Extract the (x, y) coordinate from the center of the cell holding the provided text.  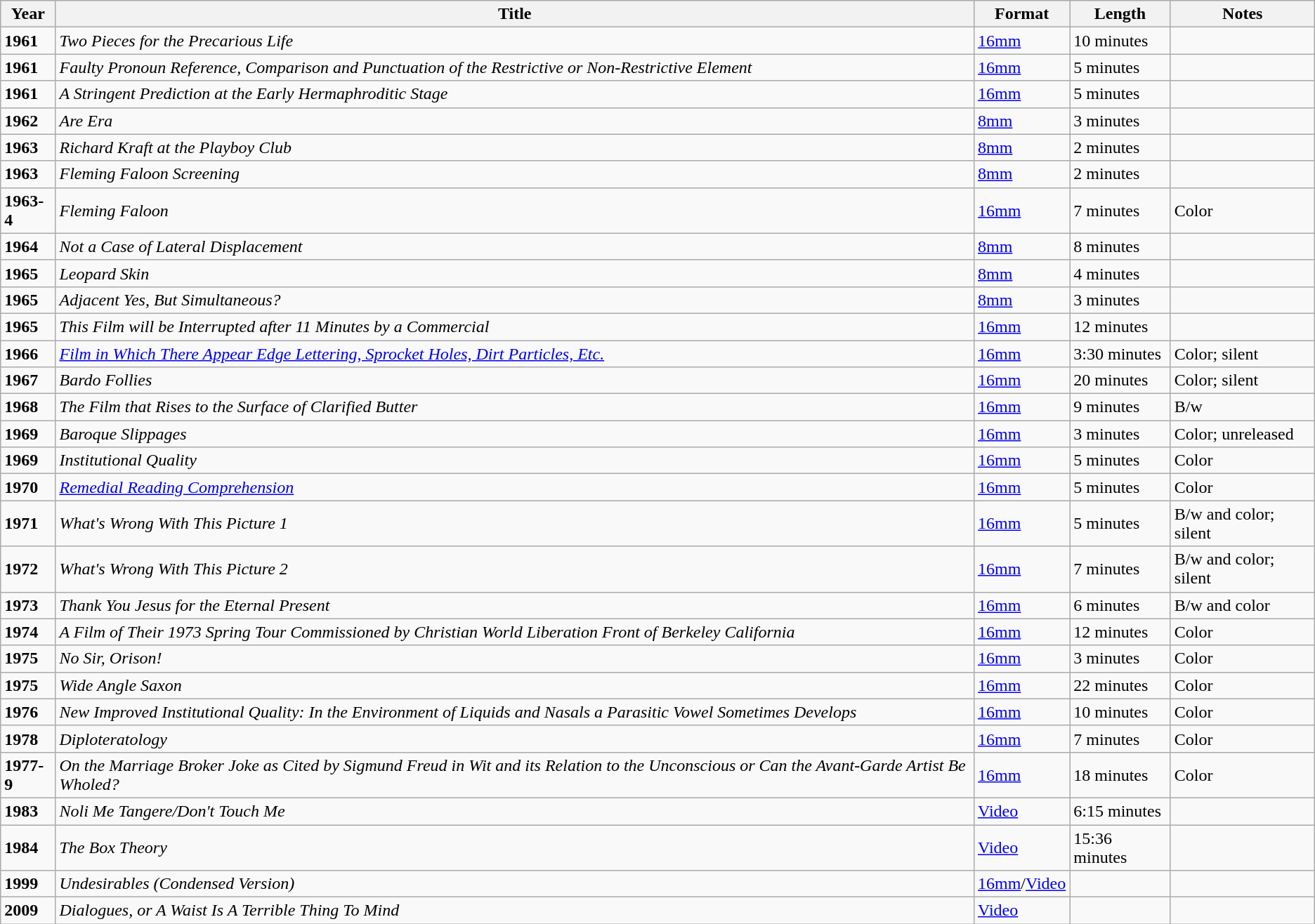
New Improved Institutional Quality: In the Environment of Liquids and Nasals a Parasitic Vowel Sometimes Develops (515, 712)
1963-4 (28, 211)
15:36 minutes (1120, 847)
1966 (28, 353)
Two Pieces for the Precarious Life (515, 41)
1983 (28, 811)
1972 (28, 569)
Noli Me Tangere/Don't Touch Me (515, 811)
Format (1021, 14)
1999 (28, 884)
1977-9 (28, 775)
No Sir, Orison! (515, 659)
Institutional Quality (515, 461)
1968 (28, 407)
Adjacent Yes, But Simultaneous? (515, 300)
A Film of Their 1973 Spring Tour Commissioned by Christian World Liberation Front of Berkeley California (515, 632)
Color; unreleased (1242, 434)
Film in Which There Appear Edge Lettering, Sprocket Holes, Dirt Particles, Etc. (515, 353)
Notes (1242, 14)
6:15 minutes (1120, 811)
Undesirables (Condensed Version) (515, 884)
1970 (28, 487)
Dialogues, or A Waist Is A Terrible Thing To Mind (515, 911)
Faulty Pronoun Reference, Comparison and Punctuation of the Restrictive or Non-Restrictive Element (515, 67)
Length (1120, 14)
Fleming Faloon Screening (515, 174)
Year (28, 14)
Title (515, 14)
Richard Kraft at the Playboy Club (515, 147)
Baroque Slippages (515, 434)
1974 (28, 632)
18 minutes (1120, 775)
What's Wrong With This Picture 2 (515, 569)
This Film will be Interrupted after 11 Minutes by a Commercial (515, 326)
The Box Theory (515, 847)
A Stringent Prediction at the Early Hermaphroditic Stage (515, 94)
1978 (28, 739)
Bardo Follies (515, 381)
2009 (28, 911)
B/w (1242, 407)
1971 (28, 524)
1973 (28, 605)
20 minutes (1120, 381)
8 minutes (1120, 246)
Diploteratology (515, 739)
Thank You Jesus for the Eternal Present (515, 605)
1967 (28, 381)
9 minutes (1120, 407)
Wide Angle Saxon (515, 685)
1964 (28, 246)
22 minutes (1120, 685)
On the Marriage Broker Joke as Cited by Sigmund Freud in Wit and its Relation to the Unconscious or Can the Avant-Garde Artist Be Wholed? (515, 775)
B/w and color (1242, 605)
Not a Case of Lateral Displacement (515, 246)
4 minutes (1120, 273)
3:30 minutes (1120, 353)
Leopard Skin (515, 273)
Fleming Faloon (515, 211)
1976 (28, 712)
16mm/Video (1021, 884)
6 minutes (1120, 605)
What's Wrong With This Picture 1 (515, 524)
1962 (28, 121)
Remedial Reading Comprehension (515, 487)
The Film that Rises to the Surface of Clarified Butter (515, 407)
1984 (28, 847)
Are Era (515, 121)
